Extract the (X, Y) coordinate from the center of the cell holding the provided text.  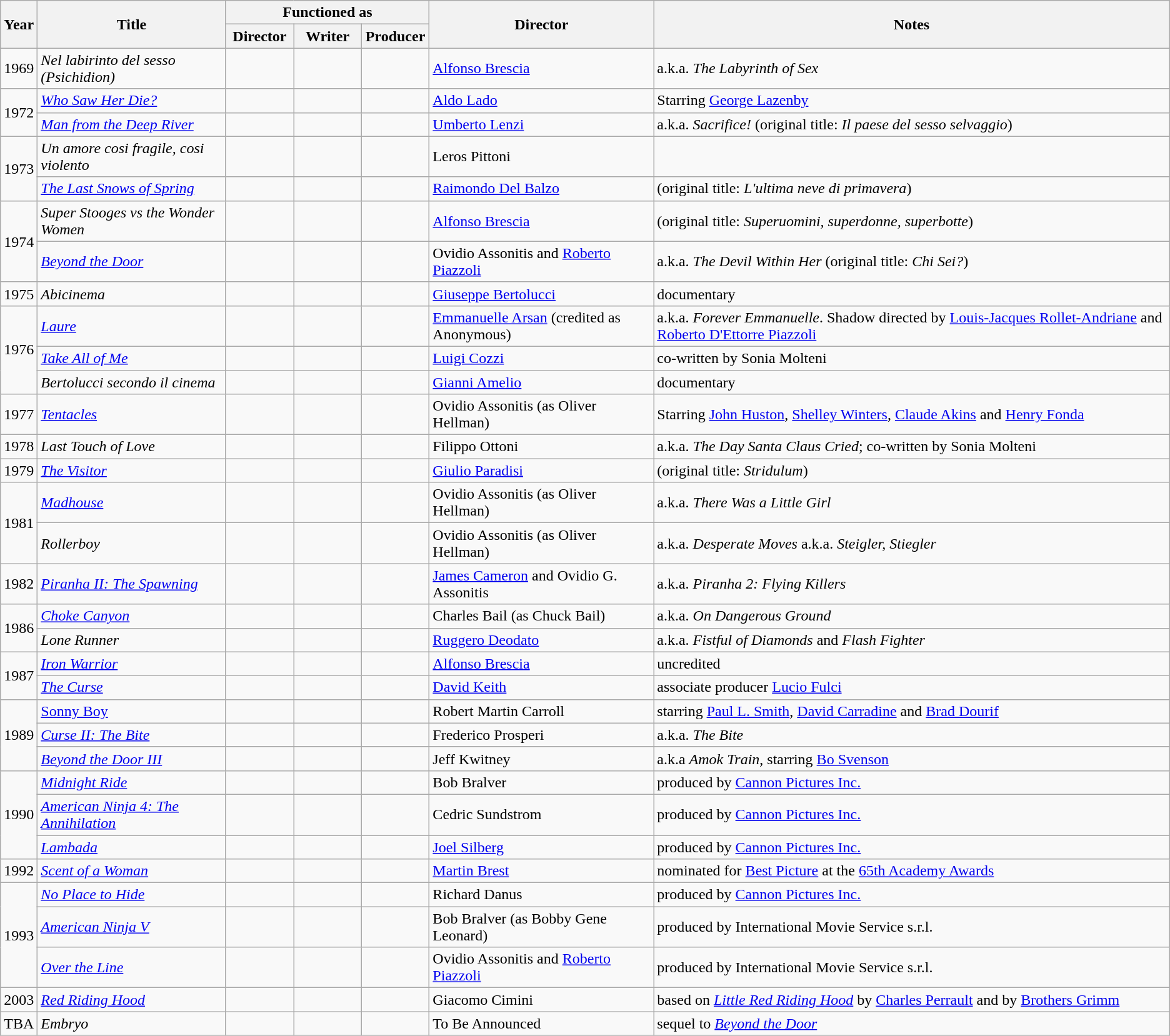
Who Saw Her Die? (131, 101)
The Last Snows of Spring (131, 189)
co-written by Sonia Molteni (911, 358)
Take All of Me (131, 358)
Giuseppe Bertolucci (541, 294)
Lambada (131, 847)
1986 (19, 628)
Over the Line (131, 967)
Title (131, 24)
Joel Silberg (541, 847)
No Place to Hide (131, 895)
American Ninja 4: The Annihilation (131, 815)
uncredited (911, 664)
Emmanuelle Arsan (credited as Anonymous) (541, 326)
Functioned as (327, 12)
Lone Runner (131, 640)
David Keith (541, 687)
Leros Pittoni (541, 156)
based on Little Red Riding Hood by Charles Perrault and by Brothers Grimm (911, 1000)
Madhouse (131, 502)
To Be Announced (541, 1024)
Umberto Lenzi (541, 124)
Raimondo Del Balzo (541, 189)
a.k.a. The Labyrinth of Sex (911, 69)
Beyond the Door (131, 261)
Bob Bralver (as Bobby Gene Leonard) (541, 927)
Last Touch of Love (131, 447)
Nel labirinto del sesso (Psichidion) (131, 69)
a.k.a. The Bite (911, 735)
1981 (19, 523)
(original title: Superuomini, superdonne, superbotte) (911, 221)
Producer (395, 36)
Iron Warrior (131, 664)
1974 (19, 241)
1992 (19, 871)
1973 (19, 169)
1976 (19, 350)
a.k.a. On Dangerous Ground (911, 616)
1987 (19, 675)
Ruggero Deodato (541, 640)
2003 (19, 1000)
Robert Martin Carroll (541, 711)
Year (19, 24)
1969 (19, 69)
Notes (911, 24)
1975 (19, 294)
Piranha II: The Spawning (131, 584)
TBA (19, 1024)
Gianni Amelio (541, 382)
Man from the Deep River (131, 124)
Tentacles (131, 415)
American Ninja V (131, 927)
Scent of a Woman (131, 871)
Filippo Ottoni (541, 447)
a.k.a. Piranha 2: Flying Killers (911, 584)
Red Riding Hood (131, 1000)
Laure (131, 326)
Jeff Kwitney (541, 759)
Abicinema (131, 294)
Martin Brest (541, 871)
Beyond the Door III (131, 759)
Aldo Lado (541, 101)
1979 (19, 471)
1993 (19, 935)
Starring George Lazenby (911, 101)
a.k.a. Desperate Moves a.k.a. Steigler, Stiegler (911, 544)
Frederico Prosperi (541, 735)
1977 (19, 415)
Cedric Sundstrom (541, 815)
1978 (19, 447)
Sonny Boy (131, 711)
a.k.a. Fistful of Diamonds and Flash Fighter (911, 640)
associate producer Lucio Fulci (911, 687)
Charles Bail (as Chuck Bail) (541, 616)
1990 (19, 815)
a.k.a. The Devil Within Her (original title: Chi Sei?) (911, 261)
a.k.a Amok Train, starring Bo Svenson (911, 759)
Richard Danus (541, 895)
Bob Bralver (541, 782)
Un amore cosi fragile, cosi violento (131, 156)
sequel to Beyond the Door (911, 1024)
Giacomo Cimini (541, 1000)
James Cameron and Ovidio G. Assonitis (541, 584)
a.k.a. Forever Emmanuelle. Shadow directed by Louis-Jacques Rollet-Andriane and Roberto D'Ettorre Piazzoli (911, 326)
nominated for Best Picture at the 65th Academy Awards (911, 871)
Curse II: The Bite (131, 735)
Rollerboy (131, 544)
Choke Canyon (131, 616)
Midnight Ride (131, 782)
Writer (327, 36)
a.k.a. There Was a Little Girl (911, 502)
1989 (19, 735)
Embryo (131, 1024)
Giulio Paradisi (541, 471)
1982 (19, 584)
starring Paul L. Smith, David Carradine and Brad Dourif (911, 711)
The Visitor (131, 471)
(original title: Stridulum) (911, 471)
The Curse (131, 687)
a.k.a. The Day Santa Claus Cried; co-written by Sonia Molteni (911, 447)
Starring John Huston, Shelley Winters, Claude Akins and Henry Fonda (911, 415)
(original title: L'ultima neve di primavera) (911, 189)
1972 (19, 112)
Bertolucci secondo il cinema (131, 382)
Super Stooges vs the Wonder Women (131, 221)
a.k.a. Sacrifice! (original title: Il paese del sesso selvaggio) (911, 124)
Luigi Cozzi (541, 358)
